Search for the cell housing the specified text and yield its (X, Y) center coordinate. 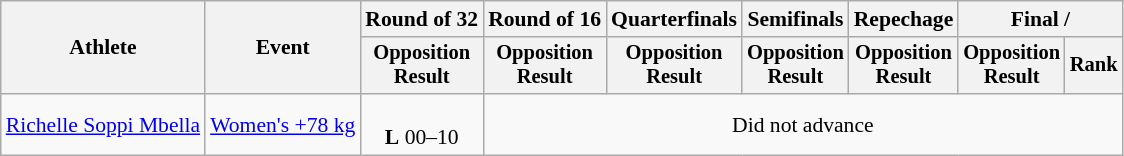
Women's +78 kg (282, 124)
Did not advance (802, 124)
Semifinals (796, 19)
Round of 32 (422, 19)
Athlete (103, 48)
Quarterfinals (674, 19)
Rank (1094, 66)
Event (282, 48)
Round of 16 (544, 19)
Richelle Soppi Mbella (103, 124)
Final / (1040, 19)
L 00–10 (422, 124)
Repechage (904, 19)
